Return (X, Y) of the center of cell containing provided text 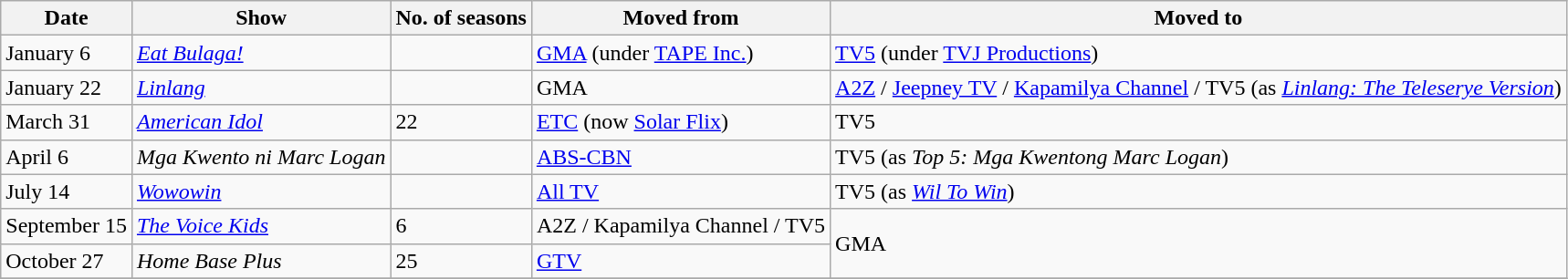
ETC (now Solar Flix) (681, 122)
September 15 (67, 226)
January 6 (67, 53)
TV5 (under TVJ Productions) (1199, 53)
GTV (681, 261)
Mga Kwento ni Marc Logan (261, 157)
July 14 (67, 191)
The Voice Kids (261, 226)
TV5 (1199, 122)
Date (67, 18)
Show (261, 18)
TV5 (as Top 5: Mga Kwentong Marc Logan) (1199, 157)
6 (461, 226)
ABS-CBN (681, 157)
22 (461, 122)
25 (461, 261)
Wowowin (261, 191)
GMA (under TAPE Inc.) (681, 53)
October 27 (67, 261)
Eat Bulaga! (261, 53)
American Idol (261, 122)
Linlang (261, 88)
Home Base Plus (261, 261)
No. of seasons (461, 18)
Moved to (1199, 18)
Moved from (681, 18)
TV5 (as Wil To Win) (1199, 191)
January 22 (67, 88)
March 31 (67, 122)
April 6 (67, 157)
A2Z / Kapamilya Channel / TV5 (681, 226)
All TV (681, 191)
A2Z / Jeepney TV / Kapamilya Channel / TV5 (as Linlang: The Teleserye Version) (1199, 88)
